Identify which cell holds the provided text, then report its (X, Y) central coordinate. 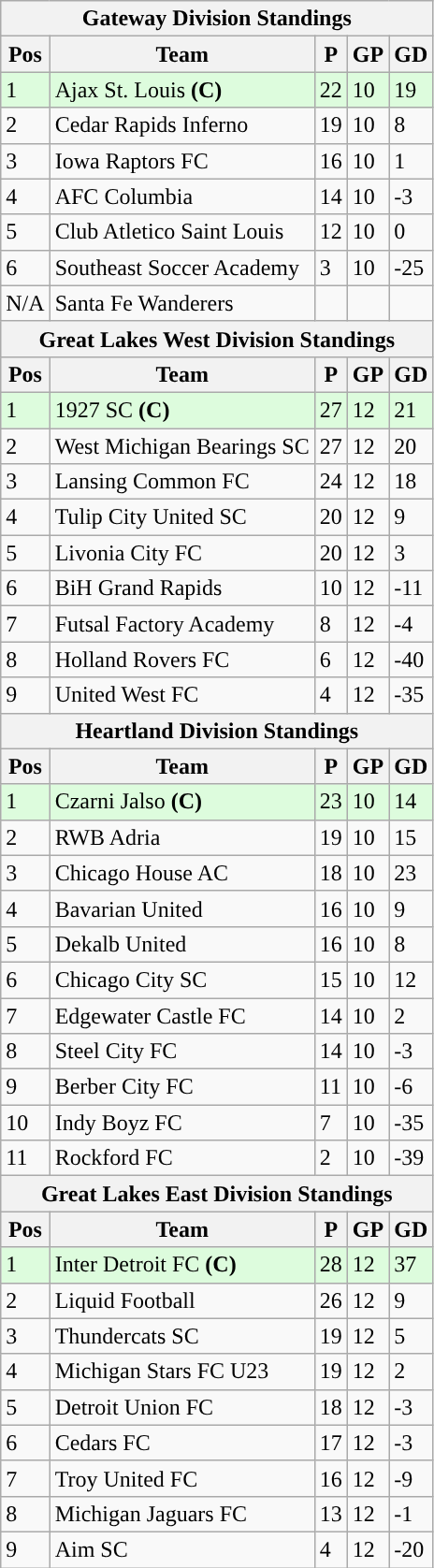
Dekalb United (181, 944)
Bavarian United (181, 908)
Chicago City SC (181, 980)
Gateway Division Standings (217, 19)
-20 (412, 1549)
-39 (412, 1158)
Iowa Raptors FC (181, 161)
1927 SC (C) (181, 410)
-9 (412, 1478)
Berber City FC (181, 1087)
-6 (412, 1087)
28 (331, 1265)
-1 (412, 1514)
Southeast Soccer Academy (181, 268)
Livonia City FC (181, 553)
Great Lakes West Division Standings (217, 339)
-40 (412, 660)
Futsal Factory Academy (181, 624)
Thundercats SC (181, 1336)
Czarni Jalso (C) (181, 802)
Michigan Stars FC U23 (181, 1372)
21 (412, 410)
17 (331, 1443)
-25 (412, 268)
RWB Adria (181, 837)
Heartland Division Standings (217, 731)
Cedar Rapids Inferno (181, 125)
Holland Rovers FC (181, 660)
Santa Fe Wanderers (181, 303)
Rockford FC (181, 1158)
Indy Boyz FC (181, 1123)
24 (331, 482)
Michigan Jaguars FC (181, 1514)
26 (331, 1300)
Detroit Union FC (181, 1407)
Lansing Common FC (181, 482)
N/A (25, 303)
Tulip City United SC (181, 517)
AFC Columbia (181, 196)
Inter Detroit FC (C) (181, 1265)
West Michigan Bearings SC (181, 446)
Ajax St. Louis (C) (181, 90)
United West FC (181, 695)
Chicago House AC (181, 873)
Cedars FC (181, 1443)
Aim SC (181, 1549)
BiH Grand Rapids (181, 588)
Club Atletico Saint Louis (181, 232)
-4 (412, 624)
Great Lakes East Division Standings (217, 1194)
Steel City FC (181, 1052)
Edgewater Castle FC (181, 1015)
22 (331, 90)
-11 (412, 588)
0 (412, 232)
37 (412, 1265)
Liquid Football (181, 1300)
Troy United FC (181, 1478)
13 (331, 1514)
